Search for the cell housing the specified text and yield its [x, y] center coordinate. 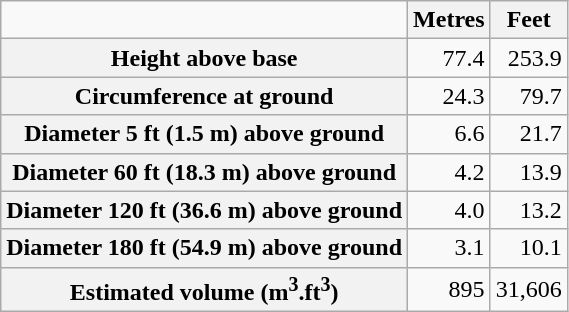
3.1 [450, 248]
13.2 [528, 210]
10.1 [528, 248]
Diameter 5 ft (1.5 m) above ground [204, 134]
79.7 [528, 96]
Diameter 60 ft (18.3 m) above ground [204, 172]
6.6 [450, 134]
253.9 [528, 58]
Circumference at ground [204, 96]
Feet [528, 20]
77.4 [450, 58]
4.2 [450, 172]
Metres [450, 20]
Diameter 180 ft (54.9 m) above ground [204, 248]
895 [450, 290]
21.7 [528, 134]
4.0 [450, 210]
31,606 [528, 290]
Diameter 120 ft (36.6 m) above ground [204, 210]
13.9 [528, 172]
Height above base [204, 58]
Estimated volume (m3.ft3) [204, 290]
24.3 [450, 96]
